Return [X, Y] of the center of cell containing provided text 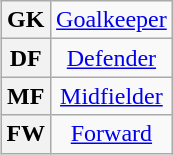
FW [26, 134]
Goalkeeper [112, 20]
Forward [112, 134]
GK [26, 20]
DF [26, 58]
Defender [112, 58]
MF [26, 96]
Midfielder [112, 96]
